For the text-containing cell, return its midpoint in (X, Y) coordinate format. 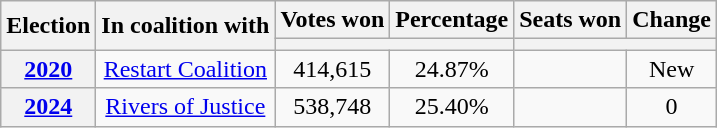
Seats won (570, 20)
Percentage (452, 20)
538,748 (332, 107)
Election (48, 26)
2024 (48, 107)
Change (672, 20)
0 (672, 107)
Restart Coalition (186, 69)
24.87% (452, 69)
Votes won (332, 20)
25.40% (452, 107)
414,615 (332, 69)
2020 (48, 69)
In coalition with (186, 26)
Rivers of Justice (186, 107)
New (672, 69)
